Identify which cell holds the provided text, then report its (X, Y) central coordinate. 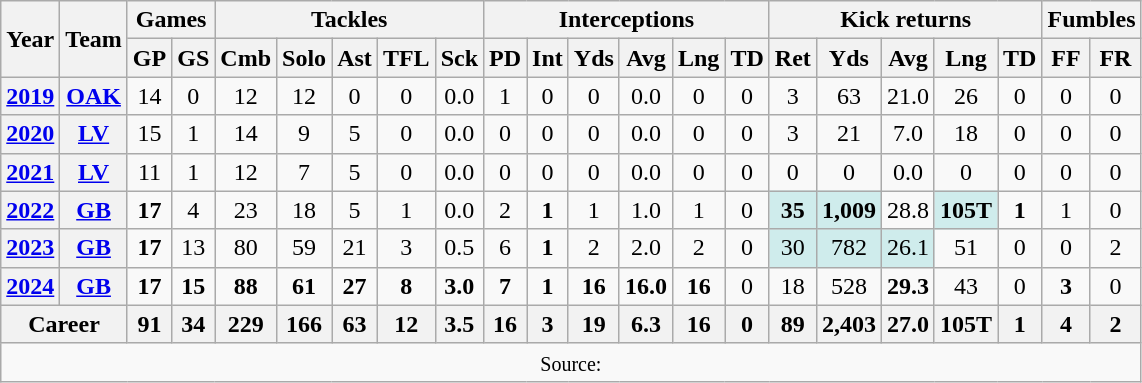
GS (194, 58)
0.5 (459, 248)
Career (64, 324)
23 (246, 210)
1,009 (848, 210)
Ast (355, 58)
6 (506, 248)
34 (194, 324)
88 (246, 286)
Kick returns (906, 20)
Tackles (350, 20)
2024 (30, 286)
Solo (304, 58)
Cmb (246, 58)
Team (94, 39)
PD (506, 58)
2.0 (646, 248)
FR (1116, 58)
29.3 (908, 286)
2023 (30, 248)
28.8 (908, 210)
13 (194, 248)
30 (792, 248)
Int (548, 58)
8 (406, 286)
6.3 (646, 324)
Year (30, 39)
35 (792, 210)
1.0 (646, 210)
3.5 (459, 324)
43 (966, 286)
Sck (459, 58)
21.0 (908, 96)
91 (149, 324)
166 (304, 324)
9 (304, 134)
16.0 (646, 286)
59 (304, 248)
19 (594, 324)
Interceptions (627, 20)
528 (848, 286)
TFL (406, 58)
782 (848, 248)
27.0 (908, 324)
11 (149, 172)
2020 (30, 134)
FF (1066, 58)
89 (792, 324)
51 (966, 248)
2019 (30, 96)
7.0 (908, 134)
Ret (792, 58)
Games (170, 20)
26 (966, 96)
26.1 (908, 248)
229 (246, 324)
2,403 (848, 324)
Source: (571, 362)
GP (149, 58)
61 (304, 286)
80 (246, 248)
2021 (30, 172)
3.0 (459, 286)
OAK (94, 96)
2022 (30, 210)
Fumbles (1092, 20)
27 (355, 286)
